Pinpoint the cell where the given text exists, returning its (x, y) midpoint coordinate. 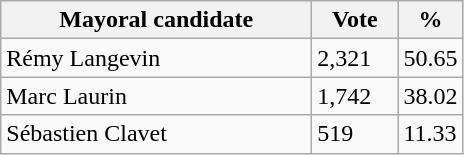
519 (355, 134)
1,742 (355, 96)
Mayoral candidate (156, 20)
Rémy Langevin (156, 58)
11.33 (430, 134)
Sébastien Clavet (156, 134)
50.65 (430, 58)
38.02 (430, 96)
2,321 (355, 58)
Vote (355, 20)
% (430, 20)
Marc Laurin (156, 96)
